Search for the cell housing the specified text and yield its [x, y] center coordinate. 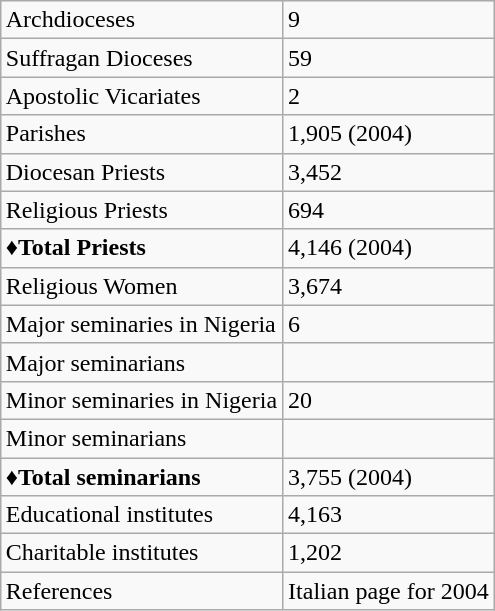
3,755 (2004) [389, 477]
3,452 [389, 172]
Minor seminaries in Nigeria [141, 400]
4,146 (2004) [389, 248]
♦Total seminarians [141, 477]
Parishes [141, 134]
Religious Women [141, 286]
Minor seminarians [141, 438]
1,202 [389, 553]
Charitable institutes [141, 553]
59 [389, 58]
References [141, 591]
Archdioceses [141, 20]
♦Total Priests [141, 248]
1,905 (2004) [389, 134]
Major seminaries in Nigeria [141, 324]
Suffragan Dioceses [141, 58]
694 [389, 210]
6 [389, 324]
3,674 [389, 286]
2 [389, 96]
Apostolic Vicariates [141, 96]
Educational institutes [141, 515]
9 [389, 20]
Italian page for 2004 [389, 591]
20 [389, 400]
Major seminarians [141, 362]
Diocesan Priests [141, 172]
Religious Priests [141, 210]
4,163 [389, 515]
